Capture the cell that displays the provided text and extract its (x, y) central coordinate. 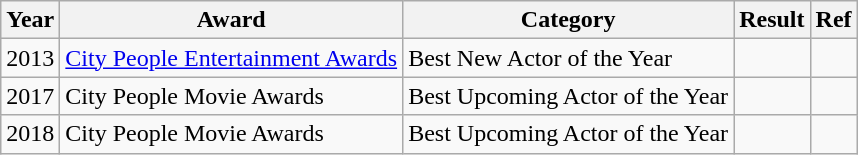
Best New Actor of the Year (568, 58)
2018 (30, 134)
City People Entertainment Awards (232, 58)
2013 (30, 58)
Category (568, 20)
2017 (30, 96)
Award (232, 20)
Year (30, 20)
Result (772, 20)
Ref (834, 20)
